For the text-containing cell, return its midpoint in [x, y] coordinate format. 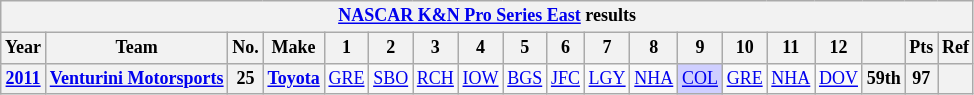
59th [884, 78]
BGS [525, 78]
3 [435, 48]
2011 [24, 78]
IOW [480, 78]
Toyota [294, 78]
JFC [566, 78]
COL [700, 78]
9 [700, 48]
7 [607, 48]
Year [24, 48]
SBO [391, 78]
No. [246, 48]
Pts [922, 48]
Ref [956, 48]
2 [391, 48]
10 [744, 48]
RCH [435, 78]
Make [294, 48]
1 [346, 48]
DOV [839, 78]
NASCAR K&N Pro Series East results [488, 16]
12 [839, 48]
8 [654, 48]
Team [136, 48]
4 [480, 48]
97 [922, 78]
5 [525, 48]
LGY [607, 78]
25 [246, 78]
6 [566, 48]
Venturini Motorsports [136, 78]
11 [791, 48]
